Determine the (X, Y) coordinate at the center of the cell enclosing the given text.  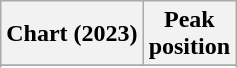
Chart (2023) (72, 34)
Peakposition (189, 34)
